Locate the cell with the specified text and output its [x, y] center coordinate. 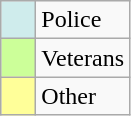
Other [83, 96]
Veterans [83, 58]
Police [83, 20]
